Return the [X, Y] coordinate for the center point of the cell that contains the specified text.  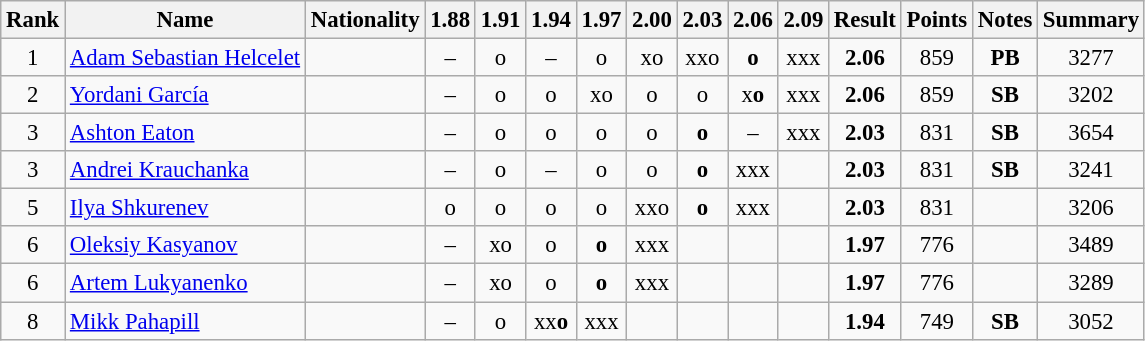
Notes [1006, 20]
PB [1006, 58]
Ilya Shkurenev [186, 208]
3202 [1092, 95]
Ashton Eaton [186, 133]
Summary [1092, 20]
2.00 [652, 20]
1 [33, 58]
3241 [1092, 170]
Points [936, 20]
Nationality [364, 20]
Rank [33, 20]
Artem Lukyanenko [186, 283]
8 [33, 321]
2.09 [803, 20]
Adam Sebastian Helcelet [186, 58]
3052 [1092, 321]
3206 [1092, 208]
Oleksiy Kasyanov [186, 245]
1.88 [450, 20]
Andrei Krauchanka [186, 170]
Result [866, 20]
3289 [1092, 283]
3277 [1092, 58]
Yordani García [186, 95]
Mikk Pahapill [186, 321]
Name [186, 20]
5 [33, 208]
1.91 [500, 20]
3489 [1092, 245]
2 [33, 95]
749 [936, 321]
3654 [1092, 133]
